Pinpoint the cell where the given text exists, returning its [x, y] midpoint coordinate. 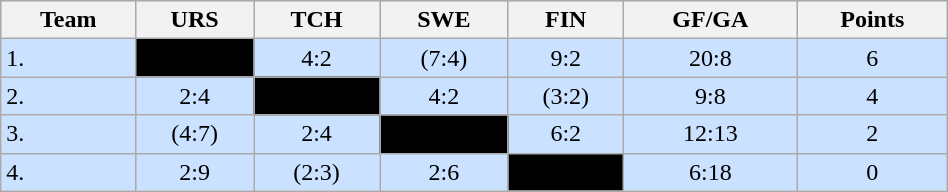
(2:3) [317, 172]
4 [872, 96]
SWE [444, 20]
9:8 [710, 96]
6:18 [710, 172]
2:9 [195, 172]
TCH [317, 20]
Team [68, 20]
2. [68, 96]
4. [68, 172]
3. [68, 134]
12:13 [710, 134]
FIN [566, 20]
20:8 [710, 58]
(3:2) [566, 96]
URS [195, 20]
(7:4) [444, 58]
9:2 [566, 58]
6 [872, 58]
GF/GA [710, 20]
1. [68, 58]
Points [872, 20]
0 [872, 172]
6:2 [566, 134]
2:6 [444, 172]
2 [872, 134]
(4:7) [195, 134]
